Identify which cell holds the provided text, then report its (X, Y) central coordinate. 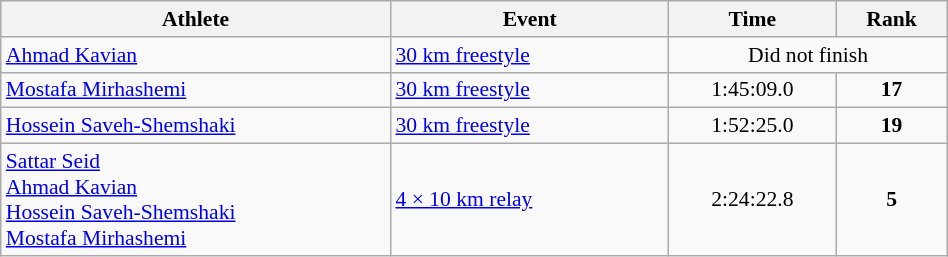
1:45:09.0 (752, 90)
Hossein Saveh-Shemshaki (196, 126)
4 × 10 km relay (529, 200)
1:52:25.0 (752, 126)
Did not finish (808, 55)
Athlete (196, 19)
Ahmad Kavian (196, 55)
Sattar SeidAhmad KavianHossein Saveh-ShemshakiMostafa Mirhashemi (196, 200)
19 (892, 126)
2:24:22.8 (752, 200)
Time (752, 19)
Mostafa Mirhashemi (196, 90)
17 (892, 90)
Rank (892, 19)
5 (892, 200)
Event (529, 19)
